Extract the [X, Y] coordinate from the center of the cell holding the provided text.  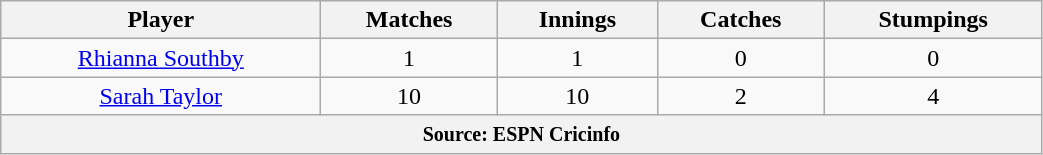
Stumpings [933, 20]
2 [740, 96]
Player [161, 20]
Rhianna Southby [161, 58]
Sarah Taylor [161, 96]
Matches [410, 20]
4 [933, 96]
Innings [577, 20]
Source: ESPN Cricinfo [522, 134]
Catches [740, 20]
